Return (x, y) of the center of cell containing provided text 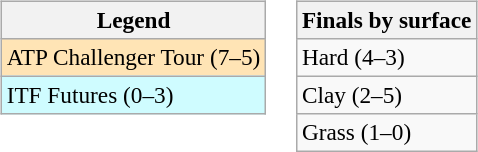
Finals by surface (387, 20)
Grass (1–0) (387, 133)
Clay (2–5) (387, 95)
Legend (133, 20)
Hard (4–3) (387, 57)
ATP Challenger Tour (7–5) (133, 57)
ITF Futures (0–3) (133, 95)
